Capture the cell that displays the provided text and extract its (X, Y) central coordinate. 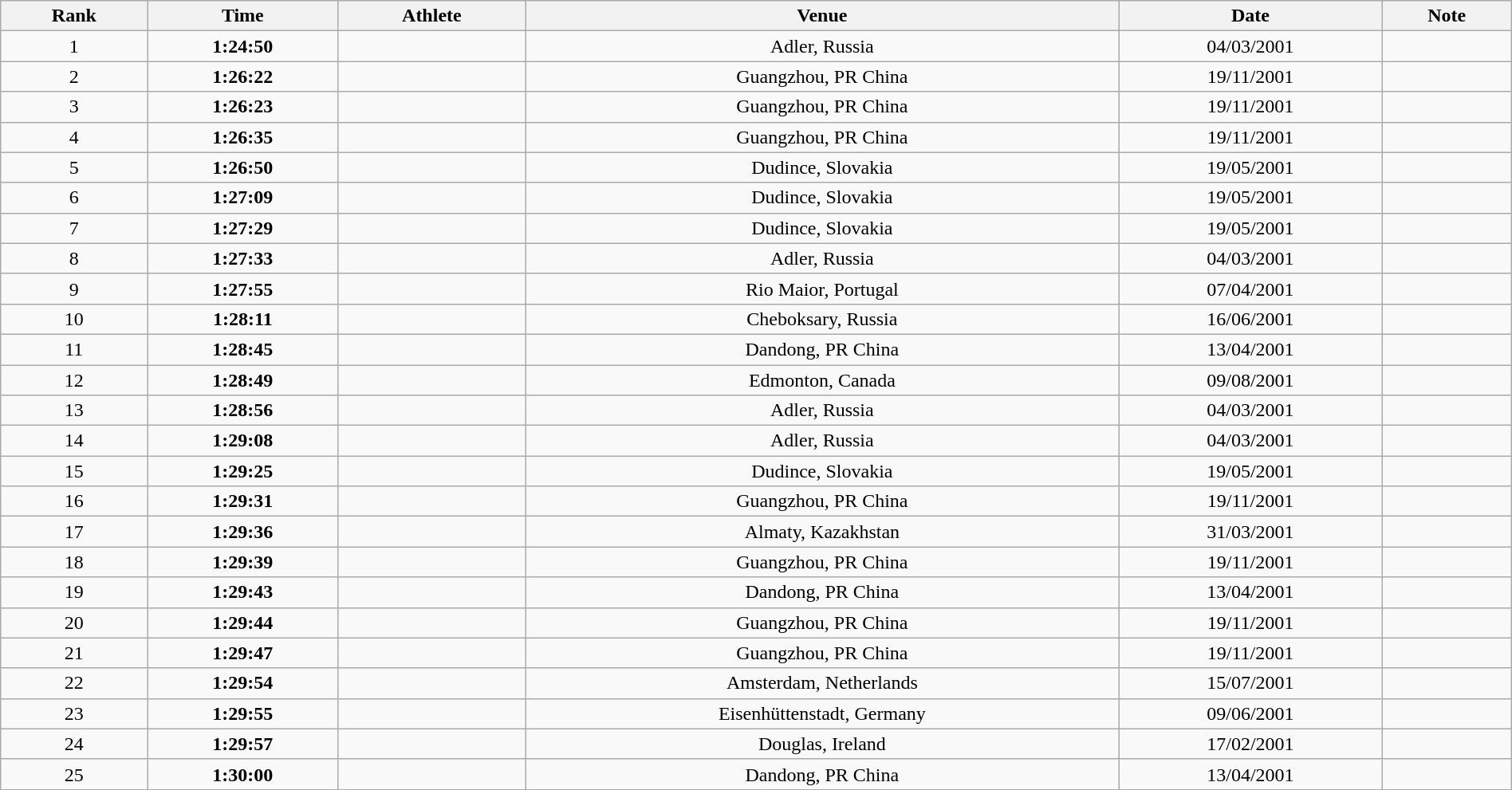
7 (74, 228)
15 (74, 471)
23 (74, 713)
4 (74, 137)
31/03/2001 (1250, 532)
Douglas, Ireland (822, 744)
25 (74, 774)
Amsterdam, Netherlands (822, 683)
1:29:25 (242, 471)
1:28:11 (242, 319)
1:28:56 (242, 411)
17/02/2001 (1250, 744)
11 (74, 349)
Note (1447, 16)
Almaty, Kazakhstan (822, 532)
1:26:23 (242, 107)
1:27:33 (242, 258)
1:27:29 (242, 228)
1:29:55 (242, 713)
1:29:44 (242, 623)
10 (74, 319)
1:29:31 (242, 501)
1:28:45 (242, 349)
20 (74, 623)
1:27:09 (242, 198)
9 (74, 289)
15/07/2001 (1250, 683)
8 (74, 258)
Athlete (432, 16)
1:29:57 (242, 744)
13 (74, 411)
1:29:36 (242, 532)
1:24:50 (242, 46)
Edmonton, Canada (822, 380)
Rank (74, 16)
14 (74, 441)
Venue (822, 16)
Rio Maior, Portugal (822, 289)
17 (74, 532)
09/08/2001 (1250, 380)
1:29:39 (242, 562)
1 (74, 46)
16/06/2001 (1250, 319)
5 (74, 167)
Eisenhüttenstadt, Germany (822, 713)
1:29:54 (242, 683)
1:29:08 (242, 441)
09/06/2001 (1250, 713)
1:26:22 (242, 77)
6 (74, 198)
1:26:35 (242, 137)
2 (74, 77)
22 (74, 683)
Time (242, 16)
1:29:43 (242, 592)
16 (74, 501)
1:28:49 (242, 380)
1:27:55 (242, 289)
Cheboksary, Russia (822, 319)
Date (1250, 16)
1:26:50 (242, 167)
1:30:00 (242, 774)
18 (74, 562)
07/04/2001 (1250, 289)
19 (74, 592)
1:29:47 (242, 653)
21 (74, 653)
12 (74, 380)
24 (74, 744)
3 (74, 107)
